Locate the cell with the specified text and output its [X, Y] center coordinate. 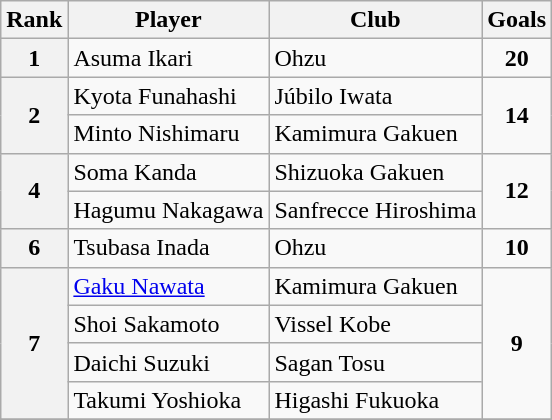
Gaku Nawata [168, 286]
20 [517, 58]
Sanfrecce Hiroshima [376, 210]
Soma Kanda [168, 172]
12 [517, 191]
Kyota Funahashi [168, 96]
2 [34, 115]
6 [34, 248]
Hagumu Nakagawa [168, 210]
Tsubasa Inada [168, 248]
9 [517, 343]
Daichi Suzuki [168, 362]
Minto Nishimaru [168, 134]
Takumi Yoshioka [168, 400]
4 [34, 191]
Club [376, 20]
Sagan Tosu [376, 362]
Vissel Kobe [376, 324]
Higashi Fukuoka [376, 400]
Júbilo Iwata [376, 96]
Rank [34, 20]
Player [168, 20]
Goals [517, 20]
10 [517, 248]
Shoi Sakamoto [168, 324]
Asuma Ikari [168, 58]
7 [34, 343]
1 [34, 58]
14 [517, 115]
Shizuoka Gakuen [376, 172]
